Output the (x, y) coordinate of the center of the cell containing the given text.  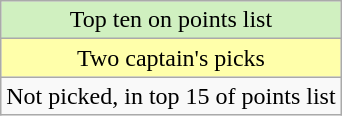
Two captain's picks (171, 58)
Not picked, in top 15 of points list (171, 96)
Top ten on points list (171, 20)
